Extract the (X, Y) coordinate from the center of the cell holding the provided text.  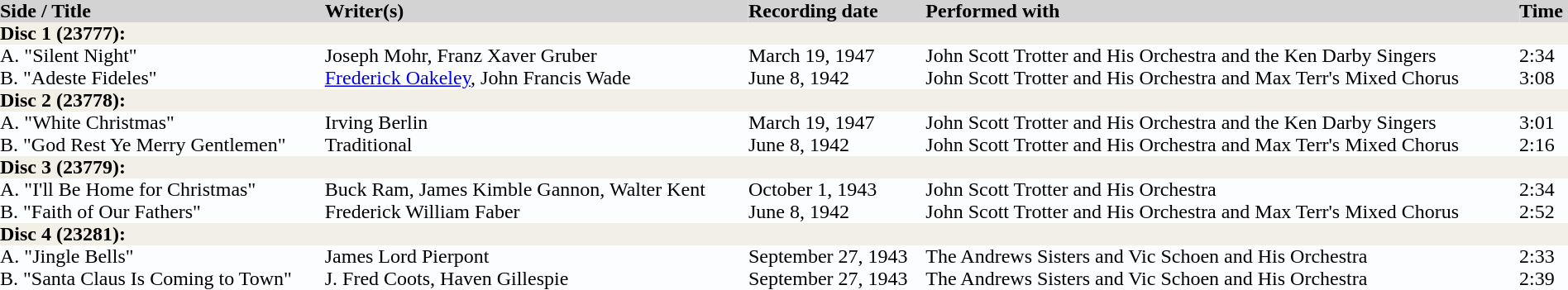
Traditional (537, 145)
2:16 (1543, 145)
A. "I'll Be Home for Christmas" (162, 190)
October 1, 1943 (837, 190)
Frederick Oakeley, John Francis Wade (537, 78)
3:08 (1543, 78)
A. "Jingle Bells" (162, 256)
Disc 1 (23777): (784, 33)
Recording date (837, 12)
John Scott Trotter and His Orchestra (1222, 190)
Performed with (1222, 12)
2:33 (1543, 256)
Frederick William Faber (537, 212)
Writer(s) (537, 12)
B. "God Rest Ye Merry Gentlemen" (162, 145)
B. "Adeste Fideles" (162, 78)
J. Fred Coots, Haven Gillespie (537, 279)
Joseph Mohr, Franz Xaver Gruber (537, 56)
Disc 4 (23281): (784, 235)
Buck Ram, James Kimble Gannon, Walter Kent (537, 190)
James Lord Pierpont (537, 256)
Side / Title (162, 12)
2:39 (1543, 279)
Disc 2 (23778): (784, 101)
Disc 3 (23779): (784, 167)
A. "Silent Night" (162, 56)
Time (1543, 12)
B. "Santa Claus Is Coming to Town" (162, 279)
B. "Faith of Our Fathers" (162, 212)
Irving Berlin (537, 122)
2:52 (1543, 212)
A. "White Christmas" (162, 122)
3:01 (1543, 122)
